Extract the [x, y] coordinate from the center of the cell holding the provided text.  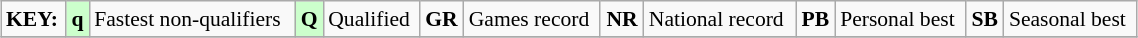
PB [816, 19]
Fastest non-qualifiers [192, 19]
National record [720, 19]
Q [309, 19]
NR [622, 19]
Personal best [900, 19]
Qualified [371, 19]
SB [985, 19]
Games record [532, 19]
Seasonal best [1070, 19]
KEY: [34, 19]
GR [442, 19]
q [78, 19]
